Output the (x, y) coordinate of the center of the cell containing the given text.  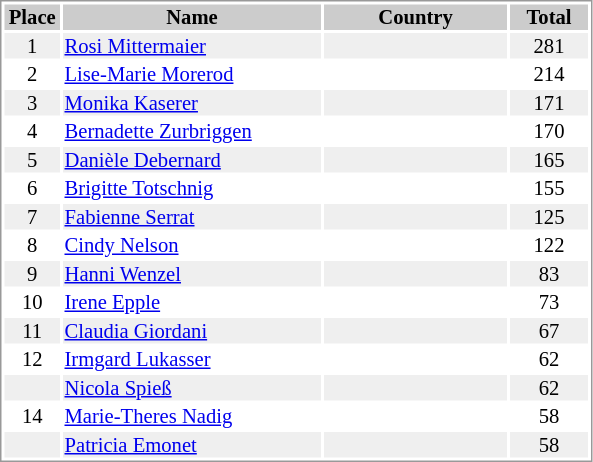
Name (192, 17)
125 (549, 217)
3 (32, 103)
5 (32, 160)
12 (32, 359)
Country (416, 17)
1 (32, 46)
6 (32, 189)
Nicola Spieß (192, 388)
Bernadette Zurbriggen (192, 131)
171 (549, 103)
155 (549, 189)
9 (32, 274)
Monika Kaserer (192, 103)
Danièle Debernard (192, 160)
Total (549, 17)
Rosi Mittermaier (192, 46)
170 (549, 131)
214 (549, 75)
Marie-Theres Nadig (192, 417)
281 (549, 46)
Irene Epple (192, 303)
Hanni Wenzel (192, 274)
11 (32, 331)
165 (549, 160)
Lise-Marie Morerod (192, 75)
67 (549, 331)
7 (32, 217)
4 (32, 131)
Brigitte Totschnig (192, 189)
Fabienne Serrat (192, 217)
2 (32, 75)
14 (32, 417)
83 (549, 274)
Cindy Nelson (192, 245)
8 (32, 245)
10 (32, 303)
73 (549, 303)
Irmgard Lukasser (192, 359)
Claudia Giordani (192, 331)
Patricia Emonet (192, 445)
Place (32, 17)
122 (549, 245)
